Output the [x, y] coordinate of the center of the cell containing the given text.  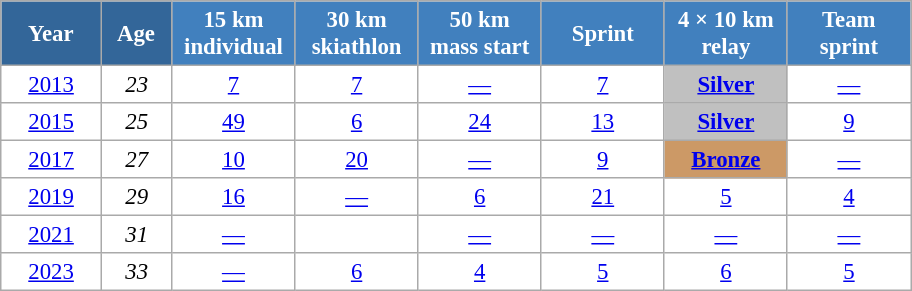
2019 [52, 197]
10 [234, 160]
15 km individual [234, 34]
2017 [52, 160]
5 [726, 197]
49 [234, 122]
Bronze [726, 160]
50 km mass start [480, 34]
13 [602, 122]
2021 [52, 235]
25 [136, 122]
21 [602, 197]
30 km skiathlon [356, 34]
31 [136, 235]
27 [136, 160]
29 [136, 197]
23 [136, 85]
4 [848, 197]
24 [480, 122]
Age [136, 34]
20 [356, 160]
2015 [52, 122]
Team sprint [848, 34]
16 [234, 197]
Year [52, 34]
Sprint [602, 34]
4 × 10 km relay [726, 34]
2013 [52, 85]
